Extract the [x, y] coordinate from the center of the cell holding the provided text.  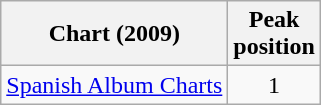
Peakposition [274, 34]
Chart (2009) [114, 34]
1 [274, 85]
Spanish Album Charts [114, 85]
